Search for the cell housing the specified text and yield its (x, y) center coordinate. 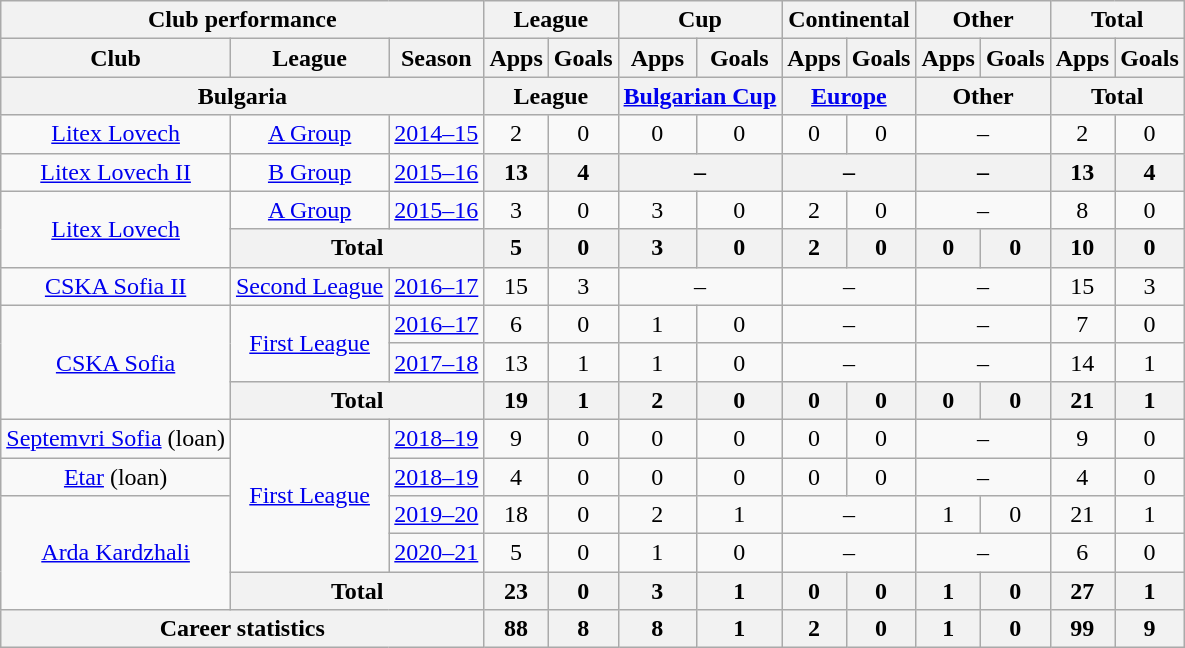
2017–18 (436, 362)
Second League (309, 286)
10 (1082, 248)
7 (1082, 324)
18 (516, 515)
Europe (849, 96)
2020–21 (436, 553)
19 (516, 400)
Club (116, 58)
88 (516, 629)
14 (1082, 362)
B Group (309, 172)
Arda Kardzhali (116, 553)
Septemvri Sofia (loan) (116, 438)
Season (436, 58)
23 (516, 591)
27 (1082, 591)
Club performance (242, 20)
CSKA Sofia (116, 362)
Litex Lovech II (116, 172)
Etar (loan) (116, 477)
CSKA Sofia II (116, 286)
Career statistics (242, 629)
2014–15 (436, 134)
Continental (849, 20)
2019–20 (436, 515)
99 (1082, 629)
Cup (700, 20)
Bulgarian Cup (700, 96)
Bulgaria (242, 96)
